Provide the [x, y] coordinate of the cell's center where the given text is located.  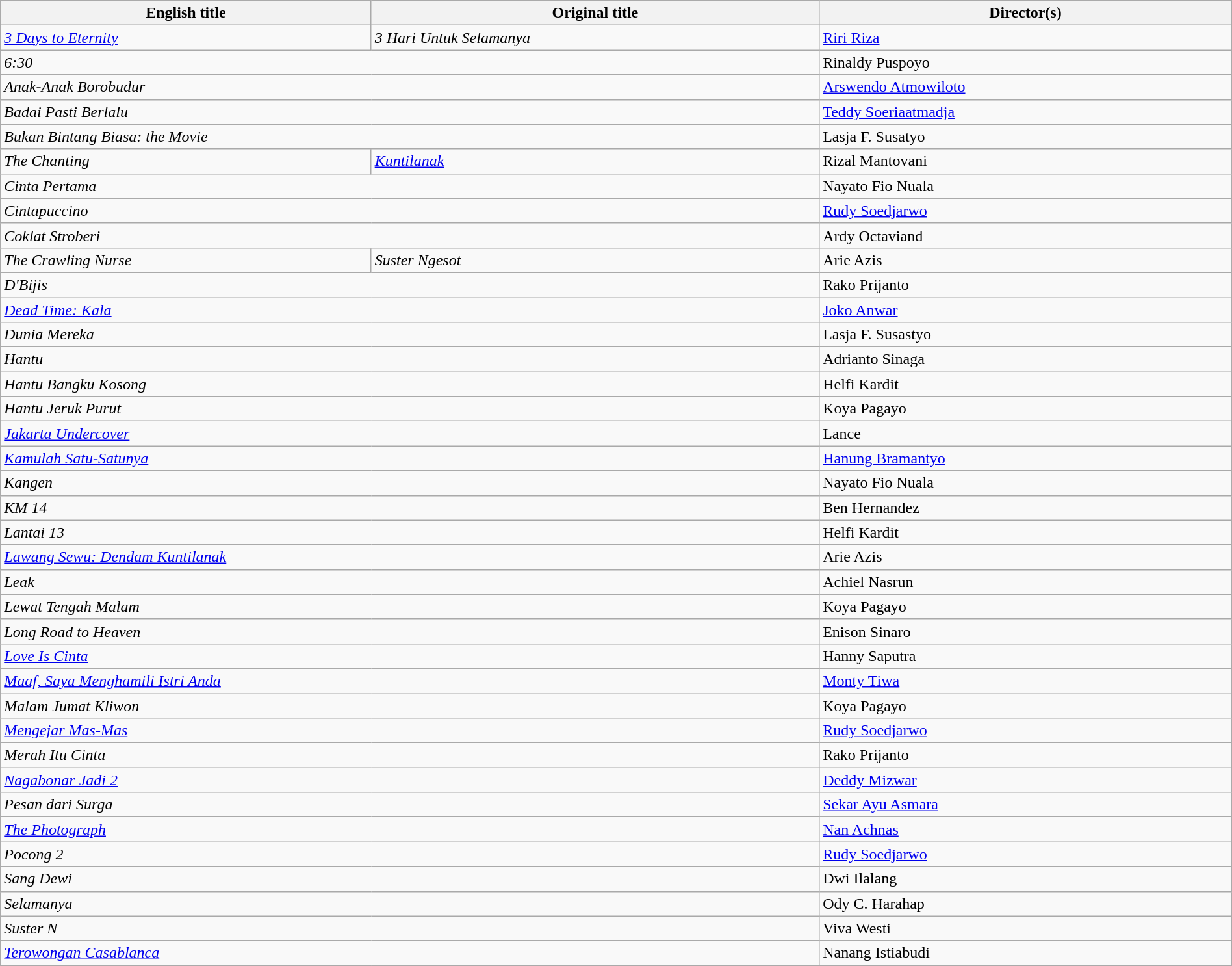
Long Road to Heaven [410, 631]
6:30 [410, 62]
English title [186, 13]
Lance [1025, 434]
Suster N [410, 928]
Selamanya [410, 904]
Hantu Bangku Kosong [410, 384]
Sang Dewi [410, 879]
Achiel Nasrun [1025, 582]
Terowongan Casablanca [410, 953]
Dunia Mereka [410, 335]
Bukan Bintang Biasa: the Movie [410, 137]
Hanung Bramantyo [1025, 458]
Mengejar Mas-Mas [410, 731]
Lantai 13 [410, 532]
Suster Ngesot [595, 260]
Viva Westi [1025, 928]
Lasja F. Susastyo [1025, 335]
Pesan dari Surga [410, 805]
Teddy Soeriaatmadja [1025, 112]
Cinta Pertama [410, 186]
Ben Hernandez [1025, 508]
3 Days to Eternity [186, 38]
Ody C. Harahap [1025, 904]
Nan Achnas [1025, 829]
D'Bijis [410, 285]
Kamulah Satu-Satunya [410, 458]
Rizal Mantovani [1025, 161]
Coklat Stroberi [410, 235]
Joko Anwar [1025, 310]
Cintapuccino [410, 211]
Anak-Anak Borobudur [410, 87]
Nanang Istiabudi [1025, 953]
3 Hari Untuk Selamanya [595, 38]
Pocong 2 [410, 854]
Maaf, Saya Menghamili Istri Anda [410, 681]
Original title [595, 13]
Riri Riza [1025, 38]
Dead Time: Kala [410, 310]
Hanny Saputra [1025, 656]
Adrianto Sinaga [1025, 359]
Hantu [410, 359]
Director(s) [1025, 13]
Monty Tiwa [1025, 681]
Ardy Octaviand [1025, 235]
Sekar Ayu Asmara [1025, 805]
Malam Jumat Kliwon [410, 705]
Lawang Sewu: Dendam Kuntilanak [410, 557]
Kuntilanak [595, 161]
Hantu Jeruk Purut [410, 409]
Arswendo Atmowiloto [1025, 87]
The Crawling Nurse [186, 260]
Rinaldy Puspoyo [1025, 62]
Leak [410, 582]
Nagabonar Jadi 2 [410, 780]
KM 14 [410, 508]
The Photograph [410, 829]
Badai Pasti Berlalu [410, 112]
Merah Itu Cinta [410, 755]
Jakarta Undercover [410, 434]
The Chanting [186, 161]
Lewat Tengah Malam [410, 607]
Kangen [410, 483]
Lasja F. Susatyo [1025, 137]
Love Is Cinta [410, 656]
Enison Sinaro [1025, 631]
Deddy Mizwar [1025, 780]
Dwi Ilalang [1025, 879]
